Determine the [X, Y] coordinate at the center of the cell enclosing the given text.  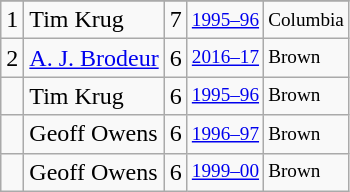
1 [12, 20]
7 [176, 20]
2016–17 [225, 58]
1999–00 [225, 172]
2 [12, 58]
A. J. Brodeur [94, 58]
Columbia [306, 20]
1996–97 [225, 134]
